Scan for the cell matching the given text and deliver its [X, Y] coordinate at center. 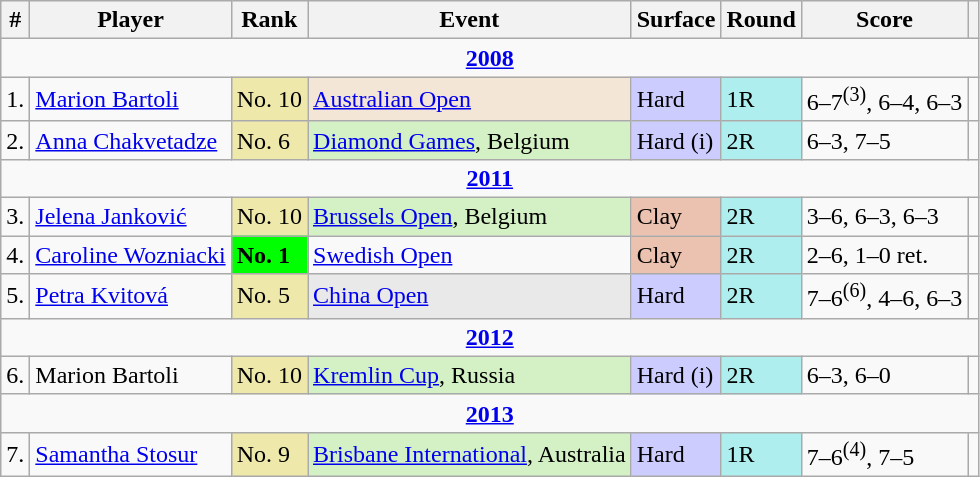
1. [16, 100]
6–3, 7–5 [884, 140]
2008 [490, 58]
Brussels Open, Belgium [470, 217]
Round [761, 20]
2. [16, 140]
China Open [470, 296]
7. [16, 454]
Anna Chakvetadze [130, 140]
3. [16, 217]
2011 [490, 178]
No. 1 [269, 255]
Kremlin Cup, Russia [470, 375]
6–3, 6–0 [884, 375]
6–7(3), 6–4, 6–3 [884, 100]
Australian Open [470, 100]
Player [130, 20]
Jelena Janković [130, 217]
No. 5 [269, 296]
7–6(4), 7–5 [884, 454]
Brisbane International, Australia [470, 454]
3–6, 6–3, 6–3 [884, 217]
Samantha Stosur [130, 454]
7–6(6), 4–6, 6–3 [884, 296]
# [16, 20]
Rank [269, 20]
2–6, 1–0 ret. [884, 255]
Score [884, 20]
Surface [676, 20]
6. [16, 375]
4. [16, 255]
No. 6 [269, 140]
Caroline Wozniacki [130, 255]
2012 [490, 337]
2013 [490, 413]
No. 9 [269, 454]
Petra Kvitová [130, 296]
Swedish Open [470, 255]
Event [470, 20]
Diamond Games, Belgium [470, 140]
5. [16, 296]
